Locate the cell with the specified text and output its [X, Y] center coordinate. 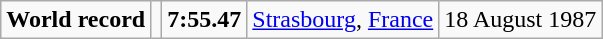
Strasbourg, France [343, 20]
World record [76, 20]
18 August 1987 [520, 20]
7:55.47 [204, 20]
